Determine the [x, y] coordinate at the center of the cell enclosing the given text.  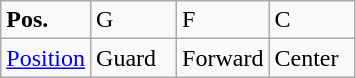
Forward [223, 58]
F [223, 20]
Center [312, 58]
C [312, 20]
Position [46, 58]
Pos. [46, 20]
G [134, 20]
Guard [134, 58]
